Return the (x, y) coordinate for the center point of the cell that contains the specified text.  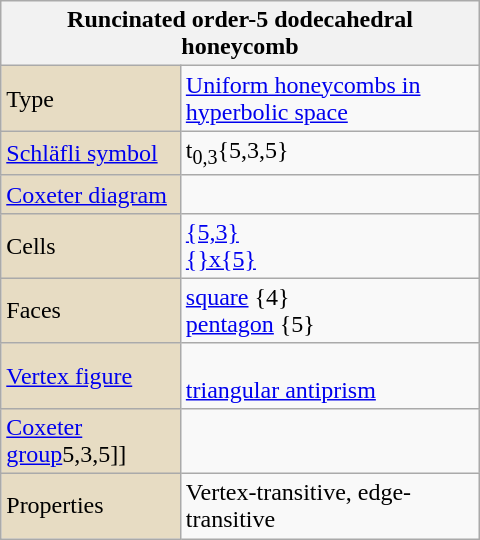
Runcinated order-5 dodecahedral honeycomb (240, 34)
Coxeter diagram (91, 194)
Vertex-transitive, edge-transitive (330, 506)
Coxeter group5,3,5]] (91, 440)
Faces (91, 310)
square {4}pentagon {5} (330, 310)
t0,3{5,3,5} (330, 153)
Schläfli symbol (91, 153)
Uniform honeycombs in hyperbolic space (330, 98)
Vertex figure (91, 376)
Cells (91, 246)
triangular antiprism (330, 376)
Properties (91, 506)
Type (91, 98)
{5,3} {}x{5} (330, 246)
